Determine the [x, y] coordinate at the center of the cell enclosing the given text.  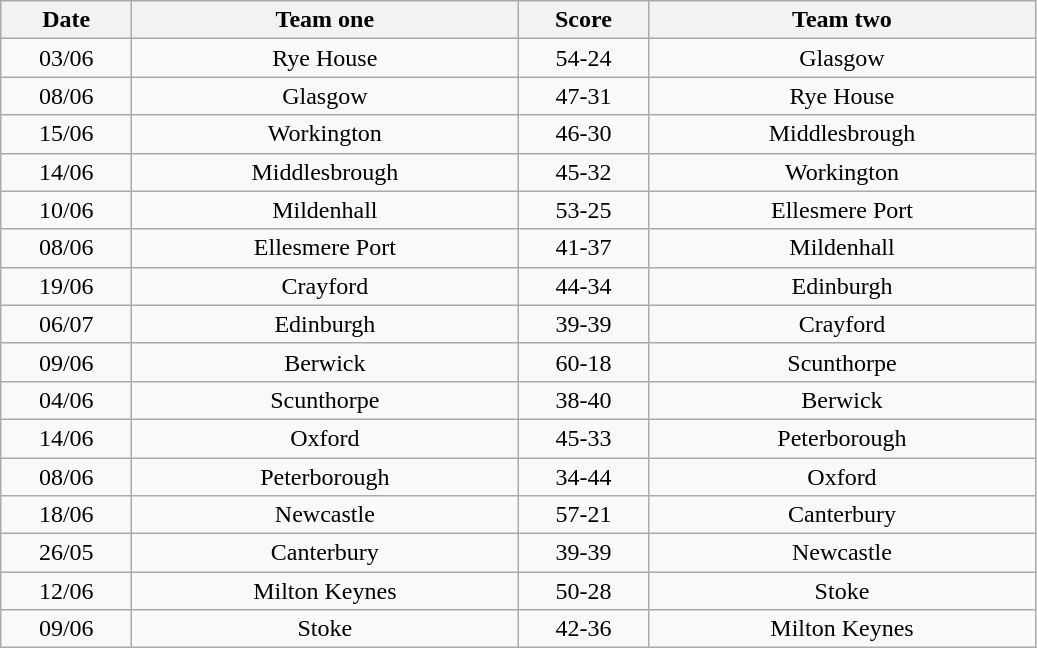
34-44 [584, 477]
44-34 [584, 286]
Team two [842, 20]
12/06 [66, 591]
03/06 [66, 58]
Date [66, 20]
19/06 [66, 286]
46-30 [584, 134]
41-37 [584, 248]
42-36 [584, 629]
45-32 [584, 172]
54-24 [584, 58]
26/05 [66, 553]
38-40 [584, 400]
06/07 [66, 324]
10/06 [66, 210]
18/06 [66, 515]
Team one [325, 20]
04/06 [66, 400]
57-21 [584, 515]
45-33 [584, 438]
Score [584, 20]
47-31 [584, 96]
15/06 [66, 134]
50-28 [584, 591]
53-25 [584, 210]
60-18 [584, 362]
